Scan for the cell matching the given text and deliver its (x, y) coordinate at center. 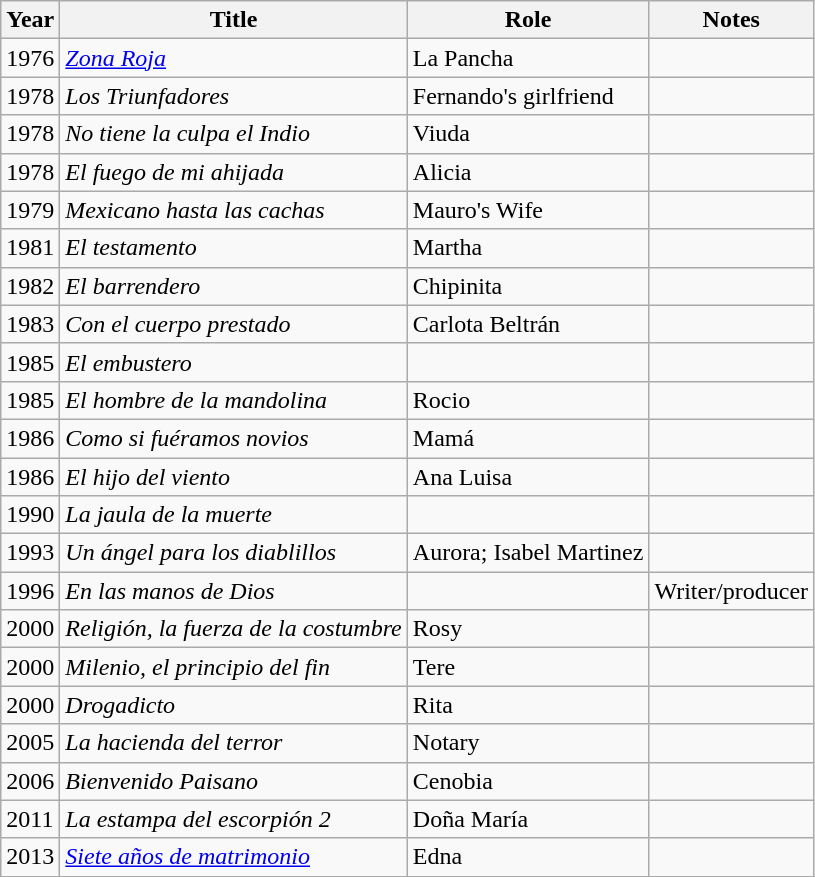
Rosy (528, 629)
Drogadicto (234, 705)
Mauro's Wife (528, 210)
Notes (732, 20)
Role (528, 20)
La jaula de la muerte (234, 515)
Rocio (528, 400)
2013 (30, 857)
1990 (30, 515)
Milenio, el principio del fin (234, 667)
1981 (30, 248)
1976 (30, 58)
La hacienda del terror (234, 743)
Ana Luisa (528, 477)
Viuda (528, 134)
Tere (528, 667)
Fernando's girlfriend (528, 96)
El hijo del viento (234, 477)
Bienvenido Paisano (234, 781)
Year (30, 20)
2005 (30, 743)
1983 (30, 324)
2011 (30, 819)
Zona Roja (234, 58)
Como si fuéramos novios (234, 438)
Martha (528, 248)
No tiene la culpa el Indio (234, 134)
Title (234, 20)
1982 (30, 286)
El barrendero (234, 286)
En las manos de Dios (234, 591)
Un ángel para los diablillos (234, 553)
Siete años de matrimonio (234, 857)
Carlota Beltrán (528, 324)
Mamá (528, 438)
Edna (528, 857)
Doña María (528, 819)
El testamento (234, 248)
Cenobia (528, 781)
El embustero (234, 362)
Writer/producer (732, 591)
Alicia (528, 172)
Con el cuerpo prestado (234, 324)
1993 (30, 553)
1996 (30, 591)
Los Triunfadores (234, 96)
2006 (30, 781)
La estampa del escorpión 2 (234, 819)
La Pancha (528, 58)
Rita (528, 705)
El hombre de la mandolina (234, 400)
El fuego de mi ahijada (234, 172)
Notary (528, 743)
Religión, la fuerza de la costumbre (234, 629)
Chipinita (528, 286)
Aurora; Isabel Martinez (528, 553)
1979 (30, 210)
Mexicano hasta las cachas (234, 210)
